Provide the [x, y] coordinate of the cell's center where the given text is located.  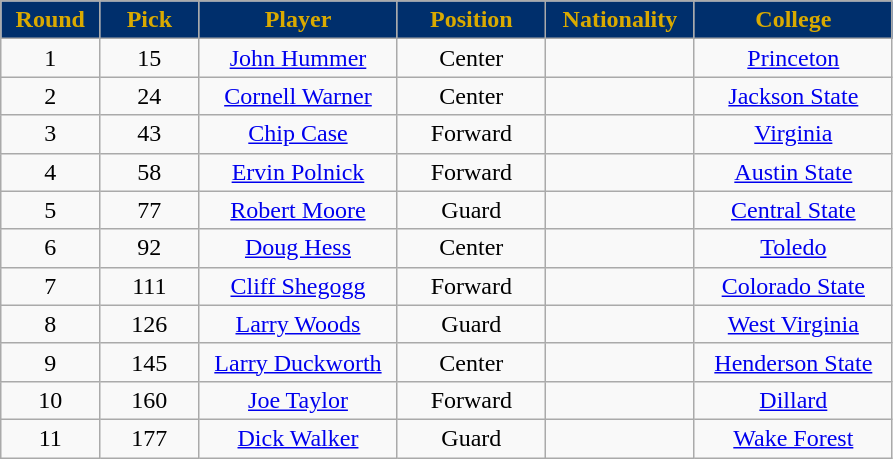
43 [150, 134]
Henderson State [793, 362]
15 [150, 58]
9 [50, 362]
Wake Forest [793, 438]
6 [50, 248]
7 [50, 286]
Princeton [793, 58]
Dillard [793, 400]
Jackson State [793, 96]
24 [150, 96]
111 [150, 286]
Round [50, 20]
Robert Moore [298, 210]
58 [150, 172]
3 [50, 134]
5 [50, 210]
Austin State [793, 172]
Larry Woods [298, 324]
Colorado State [793, 286]
2 [50, 96]
10 [50, 400]
John Hummer [298, 58]
92 [150, 248]
Chip Case [298, 134]
Virginia [793, 134]
Central State [793, 210]
Toledo [793, 248]
Joe Taylor [298, 400]
11 [50, 438]
Cornell Warner [298, 96]
Cliff Shegogg [298, 286]
8 [50, 324]
College [793, 20]
Ervin Polnick [298, 172]
Doug Hess [298, 248]
Position [472, 20]
Dick Walker [298, 438]
4 [50, 172]
Larry Duckworth [298, 362]
1 [50, 58]
160 [150, 400]
Nationality [620, 20]
West Virginia [793, 324]
145 [150, 362]
Pick [150, 20]
77 [150, 210]
177 [150, 438]
126 [150, 324]
Player [298, 20]
